For the text-containing cell, return its midpoint in [x, y] coordinate format. 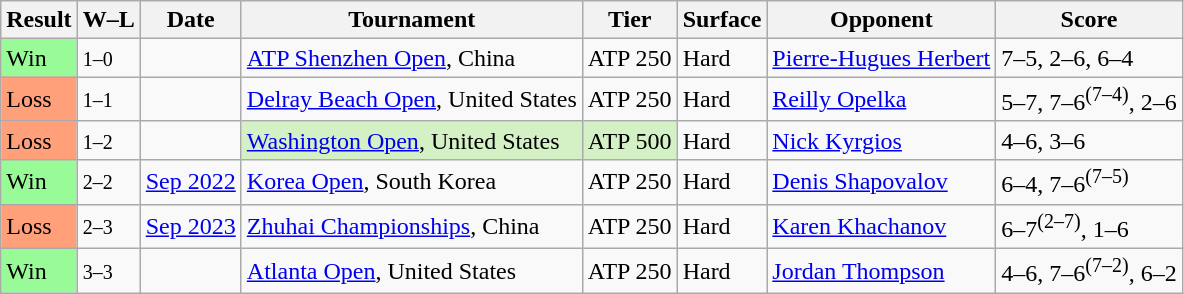
W–L [108, 20]
Reilly Opelka [882, 100]
Tournament [412, 20]
Surface [722, 20]
Delray Beach Open, United States [412, 100]
Washington Open, United States [412, 140]
1–0 [108, 58]
6–4, 7–6(7–5) [1089, 182]
Atlanta Open, United States [412, 272]
5–7, 7–6(7–4), 2–6 [1089, 100]
Result [39, 20]
ATP 500 [630, 140]
Score [1089, 20]
Nick Kyrgios [882, 140]
1–2 [108, 140]
ATP Shenzhen Open, China [412, 58]
4–6, 3–6 [1089, 140]
Opponent [882, 20]
Sep 2023 [190, 226]
Korea Open, South Korea [412, 182]
Date [190, 20]
Denis Shapovalov [882, 182]
2–2 [108, 182]
1–1 [108, 100]
4–6, 7–6(7–2), 6–2 [1089, 272]
Zhuhai Championships, China [412, 226]
7–5, 2–6, 6–4 [1089, 58]
Pierre-Hugues Herbert [882, 58]
Tier [630, 20]
Jordan Thompson [882, 272]
Sep 2022 [190, 182]
Karen Khachanov [882, 226]
3–3 [108, 272]
6–7(2–7), 1–6 [1089, 226]
2–3 [108, 226]
